For the text-containing cell, return its midpoint in [x, y] coordinate format. 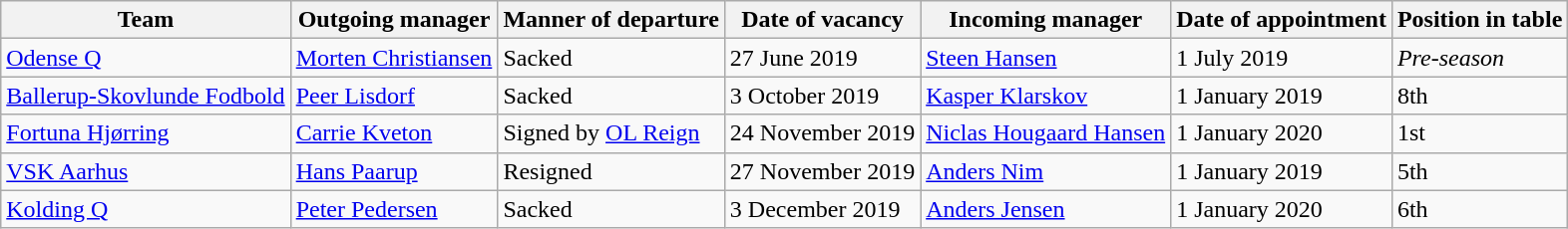
Kasper Klarskov [1045, 96]
1st [1479, 133]
Date of vacancy [822, 20]
Resigned [610, 171]
VSK Aarhus [146, 171]
Niclas Hougaard Hansen [1045, 133]
Peter Pedersen [394, 209]
Steen Hansen [1045, 58]
Anders Jensen [1045, 209]
Incoming manager [1045, 20]
Pre-season [1479, 58]
Kolding Q [146, 209]
Manner of departure [610, 20]
Hans Paarup [394, 171]
5th [1479, 171]
Position in table [1479, 20]
8th [1479, 96]
Odense Q [146, 58]
Fortuna Hjørring [146, 133]
6th [1479, 209]
Outgoing manager [394, 20]
Anders Nim [1045, 171]
1 July 2019 [1282, 58]
24 November 2019 [822, 133]
27 June 2019 [822, 58]
27 November 2019 [822, 171]
Morten Christiansen [394, 58]
Team [146, 20]
Ballerup-Skovlunde Fodbold [146, 96]
3 October 2019 [822, 96]
3 December 2019 [822, 209]
Peer Lisdorf [394, 96]
Carrie Kveton [394, 133]
Signed by OL Reign [610, 133]
Date of appointment [1282, 20]
